For the text-containing cell, return its midpoint in (X, Y) coordinate format. 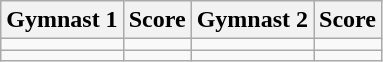
Gymnast 2 (252, 20)
Gymnast 1 (62, 20)
